Identify which cell holds the provided text, then report its [x, y] central coordinate. 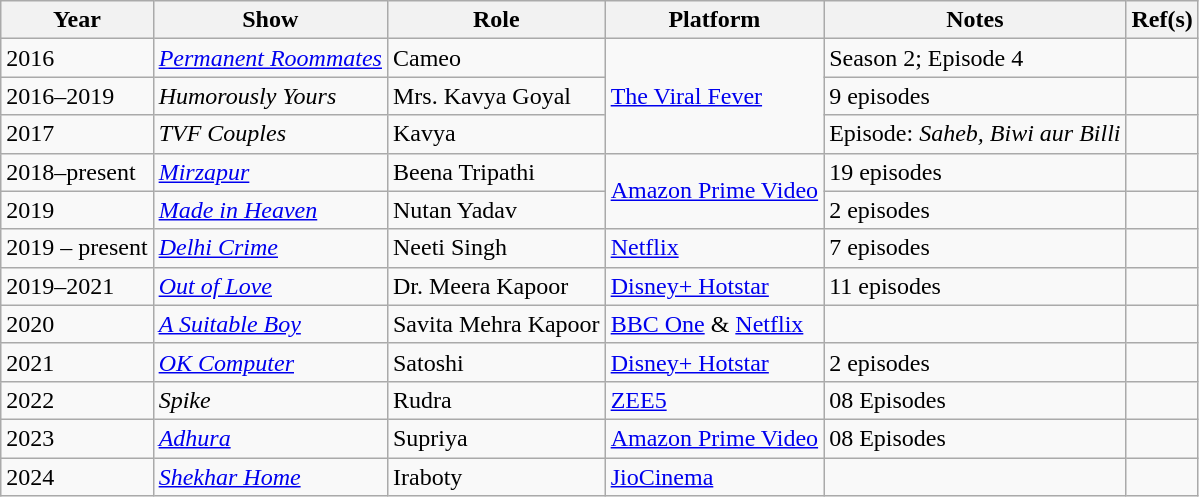
2020 [77, 324]
Ref(s) [1162, 20]
Neeti Singh [496, 248]
9 episodes [975, 96]
Supriya [496, 438]
Episode: Saheb, Biwi aur Billi [975, 134]
Season 2; Episode 4 [975, 58]
Iraboty [496, 477]
BBC One & Netflix [714, 324]
ZEE5 [714, 400]
Out of Love [270, 286]
2021 [77, 362]
Kavya [496, 134]
19 episodes [975, 172]
2016 [77, 58]
Rudra [496, 400]
Mrs. Kavya Goyal [496, 96]
2019 [77, 210]
7 episodes [975, 248]
Platform [714, 20]
2016–2019 [77, 96]
2017 [77, 134]
Notes [975, 20]
Humorously Yours [270, 96]
11 episodes [975, 286]
2022 [77, 400]
2024 [77, 477]
Year [77, 20]
Made in Heaven [270, 210]
Role [496, 20]
Mirzapur [270, 172]
OK Computer [270, 362]
TVF Couples [270, 134]
Adhura [270, 438]
Dr. Meera Kapoor [496, 286]
Cameo [496, 58]
Satoshi [496, 362]
Show [270, 20]
The Viral Fever [714, 96]
Beena Tripathi [496, 172]
2019–2021 [77, 286]
Permanent Roommates [270, 58]
Spike [270, 400]
Shekhar Home [270, 477]
Netflix [714, 248]
2023 [77, 438]
A Suitable Boy [270, 324]
2018–present [77, 172]
JioCinema [714, 477]
2019 – present [77, 248]
Savita Mehra Kapoor [496, 324]
Delhi Crime [270, 248]
Nutan Yadav [496, 210]
